Pinpoint the cell where the given text exists, returning its [x, y] midpoint coordinate. 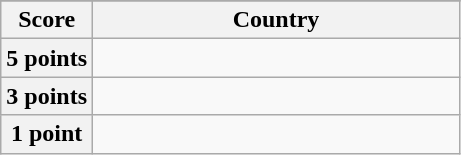
Country [276, 20]
Score [47, 20]
3 points [47, 96]
5 points [47, 58]
1 point [47, 134]
